Identify which cell holds the provided text, then report its (x, y) central coordinate. 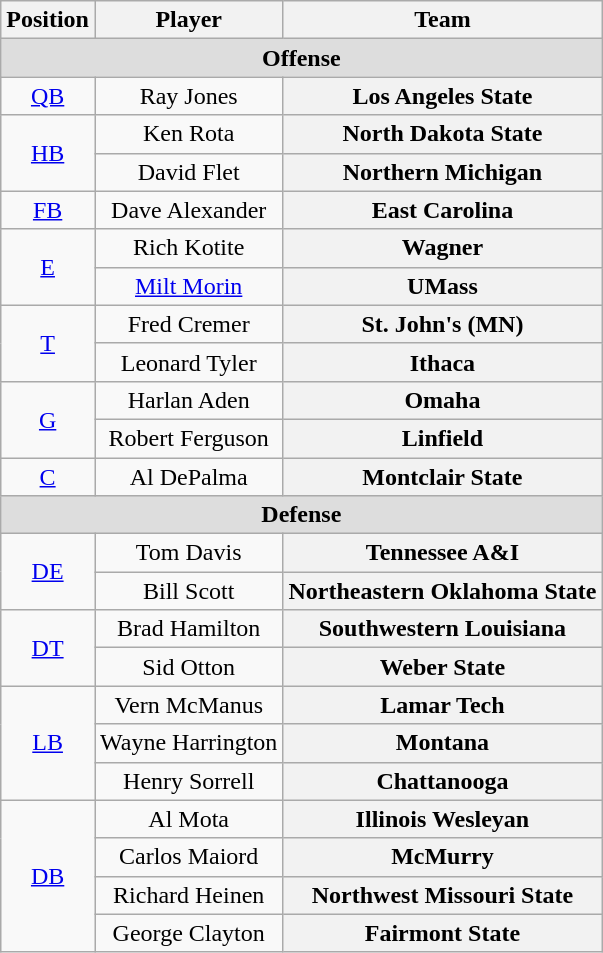
QB (48, 96)
Northwest Missouri State (442, 895)
DB (48, 876)
Brad Hamilton (188, 629)
Lamar Tech (442, 705)
Illinois Wesleyan (442, 819)
Fred Cremer (188, 324)
Wayne Harrington (188, 743)
G (48, 419)
David Flet (188, 172)
Carlos Maiord (188, 857)
Henry Sorrell (188, 781)
Player (188, 20)
Sid Otton (188, 667)
Defense (302, 515)
Dave Alexander (188, 210)
Milt Morin (188, 286)
LB (48, 743)
Omaha (442, 400)
Tom Davis (188, 553)
Offense (302, 58)
Linfield (442, 438)
Ken Rota (188, 134)
Northern Michigan (442, 172)
HB (48, 153)
Al DePalma (188, 477)
Vern McManus (188, 705)
Bill Scott (188, 591)
Tennessee A&I (442, 553)
Richard Heinen (188, 895)
Leonard Tyler (188, 362)
Los Angeles State (442, 96)
Robert Ferguson (188, 438)
DE (48, 572)
Montana (442, 743)
Ray Jones (188, 96)
UMass (442, 286)
Southwestern Louisiana (442, 629)
E (48, 267)
Team (442, 20)
T (48, 343)
Wagner (442, 248)
FB (48, 210)
C (48, 477)
McMurry (442, 857)
Montclair State (442, 477)
East Carolina (442, 210)
Fairmont State (442, 933)
DT (48, 648)
North Dakota State (442, 134)
Chattanooga (442, 781)
Harlan Aden (188, 400)
Northeastern Oklahoma State (442, 591)
Rich Kotite (188, 248)
George Clayton (188, 933)
Ithaca (442, 362)
Weber State (442, 667)
St. John's (MN) (442, 324)
Position (48, 20)
Al Mota (188, 819)
